Provide the (X, Y) coordinate of the cell's center where the given text is located.  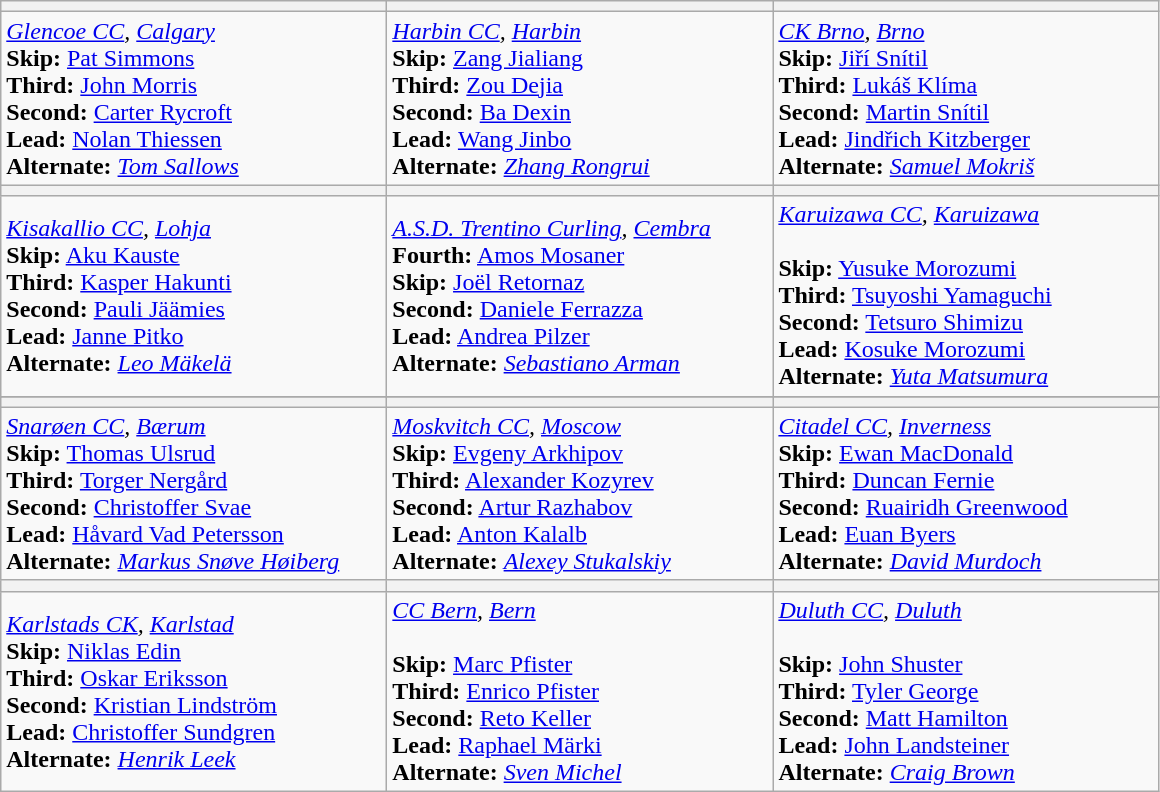
Duluth CC, DuluthSkip: John Shuster Third: Tyler George Second: Matt Hamilton Lead: John Landsteiner Alternate: Craig Brown (966, 691)
A.S.D. Trentino Curling, CembraFourth: Amos Mosaner Skip: Joël Retornaz Second: Daniele Ferrazza Lead: Andrea Pilzer Alternate: Sebastiano Arman (580, 296)
Glencoe CC, CalgarySkip: Pat Simmons Third: John Morris Second: Carter Rycroft Lead: Nolan Thiessen Alternate: Tom Sallows (194, 98)
Karuizawa CC, Karuizawa Skip: Yusuke Morozumi Third: Tsuyoshi Yamaguchi Second: Tetsuro Shimizu Lead: Kosuke Morozumi Alternate: Yuta Matsumura (966, 296)
Harbin CC, HarbinSkip: Zang Jialiang Third: Zou Dejia Second: Ba Dexin Lead: Wang Jinbo Alternate: Zhang Rongrui (580, 98)
CK Brno, BrnoSkip: Jiří Snítil Third: Lukáš Klíma Second: Martin Snítil Lead: Jindřich Kitzberger Alternate: Samuel Mokriš (966, 98)
Citadel CC, InvernessSkip: Ewan MacDonald Third: Duncan Fernie Second: Ruairidh Greenwood Lead: Euan Byers Alternate: David Murdoch (966, 494)
CC Bern, BernSkip: Marc Pfister Third: Enrico Pfister Second: Reto Keller Lead: Raphael Märki Alternate: Sven Michel (580, 691)
Moskvitch CC, MoscowSkip: Evgeny Arkhipov Third: Alexander Kozyrev Second: Artur Razhabov Lead: Anton Kalalb Alternate: Alexey Stukalskiy (580, 494)
Karlstads CK, KarlstadSkip: Niklas Edin Third: Oskar Eriksson Second: Kristian Lindström Lead: Christoffer Sundgren Alternate: Henrik Leek (194, 691)
Snarøen CC, BærumSkip: Thomas Ulsrud Third: Torger Nergård Second: Christoffer Svae Lead: Håvard Vad Petersson Alternate: Markus Snøve Høiberg (194, 494)
Kisakallio CC, LohjaSkip: Aku Kauste Third: Kasper Hakunti Second: Pauli Jäämies Lead: Janne Pitko Alternate: Leo Mäkelä (194, 296)
